Output the [X, Y] coordinate of the center of the cell containing the given text.  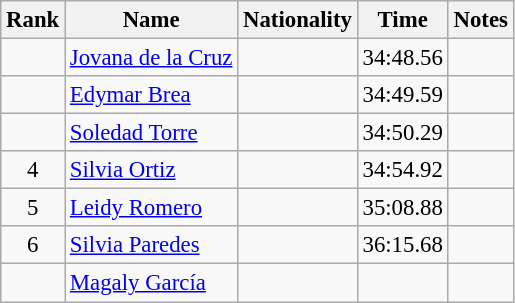
34:49.59 [402, 95]
6 [33, 245]
4 [33, 170]
35:08.88 [402, 208]
Rank [33, 20]
36:15.68 [402, 245]
Silvia Ortiz [152, 170]
Time [402, 20]
34:50.29 [402, 133]
Jovana de la Cruz [152, 58]
Notes [480, 20]
Leidy Romero [152, 208]
Soledad Torre [152, 133]
5 [33, 208]
Magaly García [152, 283]
Silvia Paredes [152, 245]
Edymar Brea [152, 95]
34:48.56 [402, 58]
Nationality [298, 20]
Name [152, 20]
34:54.92 [402, 170]
